Extract the [x, y] coordinate from the center of the cell holding the provided text.  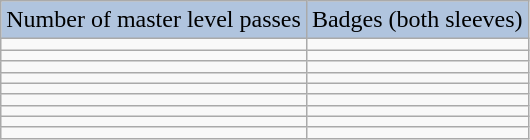
Number of master level passes [154, 20]
Badges (both sleeves) [417, 20]
